Capture the cell that displays the provided text and extract its (x, y) central coordinate. 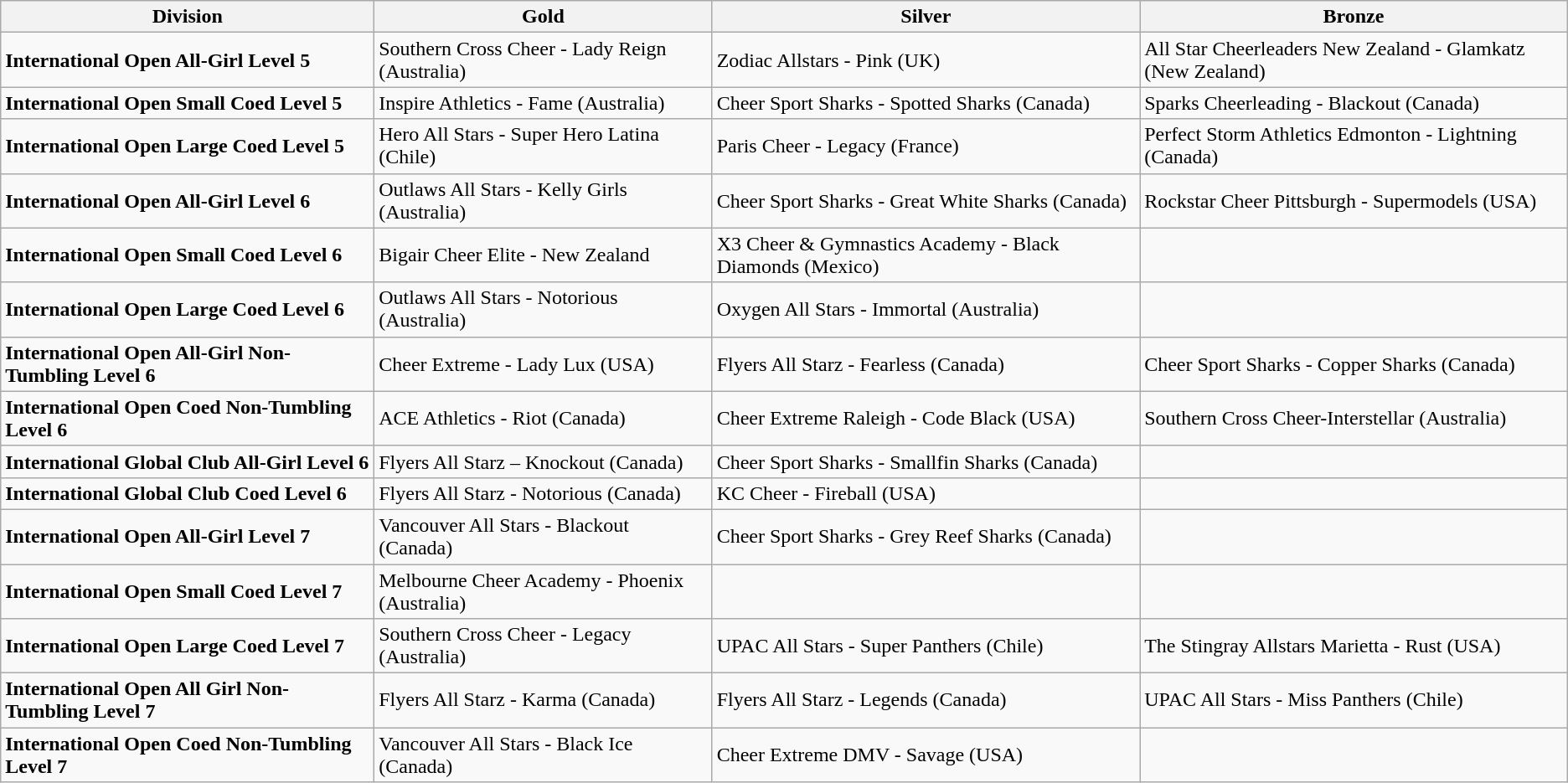
All Star Cheerleaders New Zealand - Glamkatz (New Zealand) (1354, 60)
Southern Cross Cheer - Legacy (Australia) (543, 646)
Flyers All Starz - Legends (Canada) (926, 700)
X3 Cheer & Gymnastics Academy - Black Diamonds (Mexico) (926, 255)
Vancouver All Stars - Black Ice (Canada) (543, 755)
International Open Coed Non-Tumbling Level 7 (188, 755)
International Open Small Coed Level 6 (188, 255)
International Open All-Girl Level 6 (188, 201)
Silver (926, 17)
International Global Club All-Girl Level 6 (188, 461)
Flyers All Starz - Fearless (Canada) (926, 363)
Cheer Extreme Raleigh - Code Black (USA) (926, 419)
Sparks Cheerleading - Blackout (Canada) (1354, 103)
Hero All Stars - Super Hero Latina (Chile) (543, 146)
Vancouver All Stars - Blackout (Canada) (543, 536)
Flyers All Starz – Knockout (Canada) (543, 461)
International Open All-Girl Level 7 (188, 536)
Paris Cheer - Legacy (France) (926, 146)
Zodiac Allstars - Pink (UK) (926, 60)
Cheer Extreme DMV - Savage (USA) (926, 755)
Cheer Sport Sharks - Smallfin Sharks (Canada) (926, 461)
International Open Large Coed Level 6 (188, 310)
Cheer Sport Sharks - Grey Reef Sharks (Canada) (926, 536)
Flyers All Starz - Karma (Canada) (543, 700)
International Open Small Coed Level 7 (188, 591)
International Open Small Coed Level 5 (188, 103)
Bronze (1354, 17)
Perfect Storm Athletics Edmonton - Lightning (Canada) (1354, 146)
International Open All Girl Non-Tumbling Level 7 (188, 700)
The Stingray Allstars Marietta - Rust (USA) (1354, 646)
Rockstar Cheer Pittsburgh - Supermodels (USA) (1354, 201)
Flyers All Starz - Notorious (Canada) (543, 493)
Southern Cross Cheer-Interstellar (Australia) (1354, 419)
Outlaws All Stars - Kelly Girls (Australia) (543, 201)
Division (188, 17)
Southern Cross Cheer - Lady Reign (Australia) (543, 60)
Cheer Sport Sharks - Spotted Sharks (Canada) (926, 103)
International Open All-Girl Level 5 (188, 60)
Melbourne Cheer Academy - Phoenix (Australia) (543, 591)
UPAC All Stars - Super Panthers (Chile) (926, 646)
International Open Coed Non-Tumbling Level 6 (188, 419)
UPAC All Stars - Miss Panthers (Chile) (1354, 700)
International Open All-Girl Non-Tumbling Level 6 (188, 363)
International Open Large Coed Level 5 (188, 146)
Oxygen All Stars - Immortal (Australia) (926, 310)
Bigair Cheer Elite - New Zealand (543, 255)
Inspire Athletics - Fame (Australia) (543, 103)
International Open Large Coed Level 7 (188, 646)
ACE Athletics - Riot (Canada) (543, 419)
Gold (543, 17)
Cheer Sport Sharks - Great White Sharks (Canada) (926, 201)
Outlaws All Stars - Notorious (Australia) (543, 310)
KC Cheer - Fireball (USA) (926, 493)
Cheer Extreme - Lady Lux (USA) (543, 363)
International Global Club Coed Level 6 (188, 493)
Cheer Sport Sharks - Copper Sharks (Canada) (1354, 363)
